Pinpoint the cell where the given text exists, returning its [x, y] midpoint coordinate. 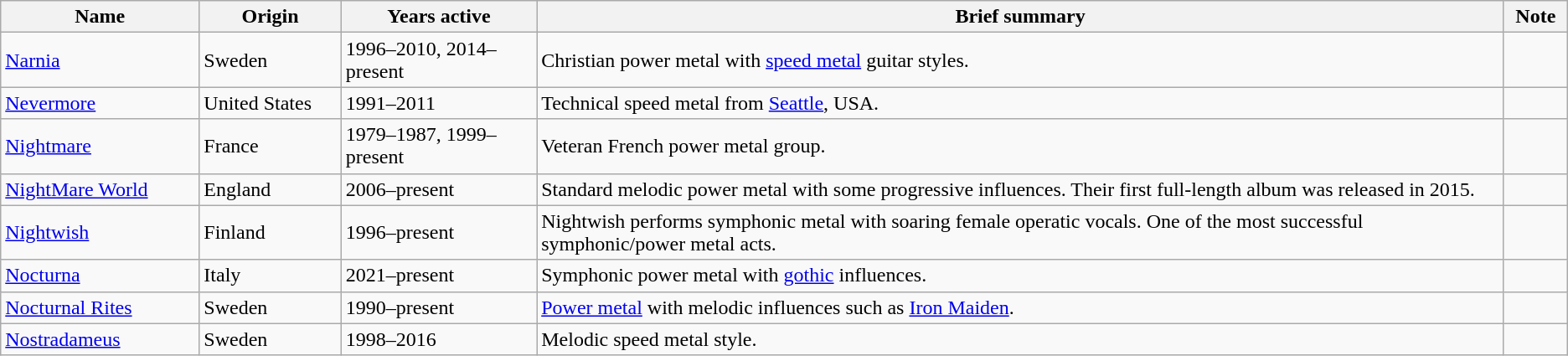
Note [1535, 17]
Melodic speed metal style. [1020, 339]
1979–1987, 1999–present [439, 146]
Years active [439, 17]
Italy [270, 276]
Technical speed metal from Seattle, USA. [1020, 103]
United States [270, 103]
1990–present [439, 307]
Standard melodic power metal with some progressive influences. Their first full-length album was released in 2015. [1020, 189]
Symphonic power metal with gothic influences. [1020, 276]
Power metal with melodic influences such as Iron Maiden. [1020, 307]
1998–2016 [439, 339]
Nocturnal Rites [101, 307]
2021–present [439, 276]
1996–2010, 2014–present [439, 60]
Nightwish [101, 233]
Nightmare [101, 146]
1991–2011 [439, 103]
2006–present [439, 189]
NightMare World [101, 189]
Veteran French power metal group. [1020, 146]
Nevermore [101, 103]
Christian power metal with speed metal guitar styles. [1020, 60]
1996–present [439, 233]
Brief summary [1020, 17]
France [270, 146]
Nocturna [101, 276]
Narnia [101, 60]
Origin [270, 17]
Nostradameus [101, 339]
Name [101, 17]
Finland [270, 233]
England [270, 189]
Nightwish performs symphonic metal with soaring female operatic vocals. One of the most successful symphonic/power metal acts. [1020, 233]
